Scan for the cell matching the given text and deliver its [X, Y] coordinate at center. 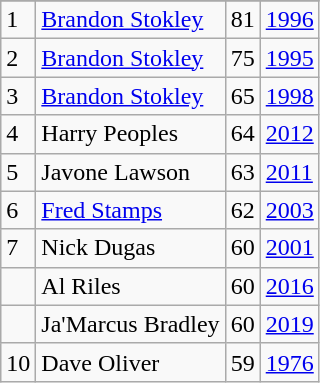
2012 [290, 134]
Fred Stamps [130, 210]
Harry Peoples [130, 134]
2016 [290, 286]
2003 [290, 210]
Al Riles [130, 286]
62 [242, 210]
1998 [290, 96]
Nick Dugas [130, 248]
Ja'Marcus Bradley [130, 324]
59 [242, 362]
81 [242, 20]
7 [18, 248]
Javone Lawson [130, 172]
2001 [290, 248]
75 [242, 58]
2 [18, 58]
1 [18, 20]
65 [242, 96]
1996 [290, 20]
2019 [290, 324]
6 [18, 210]
Dave Oliver [130, 362]
4 [18, 134]
10 [18, 362]
2011 [290, 172]
1995 [290, 58]
1976 [290, 362]
64 [242, 134]
3 [18, 96]
63 [242, 172]
5 [18, 172]
